Pinpoint the cell where the given text exists, returning its [X, Y] midpoint coordinate. 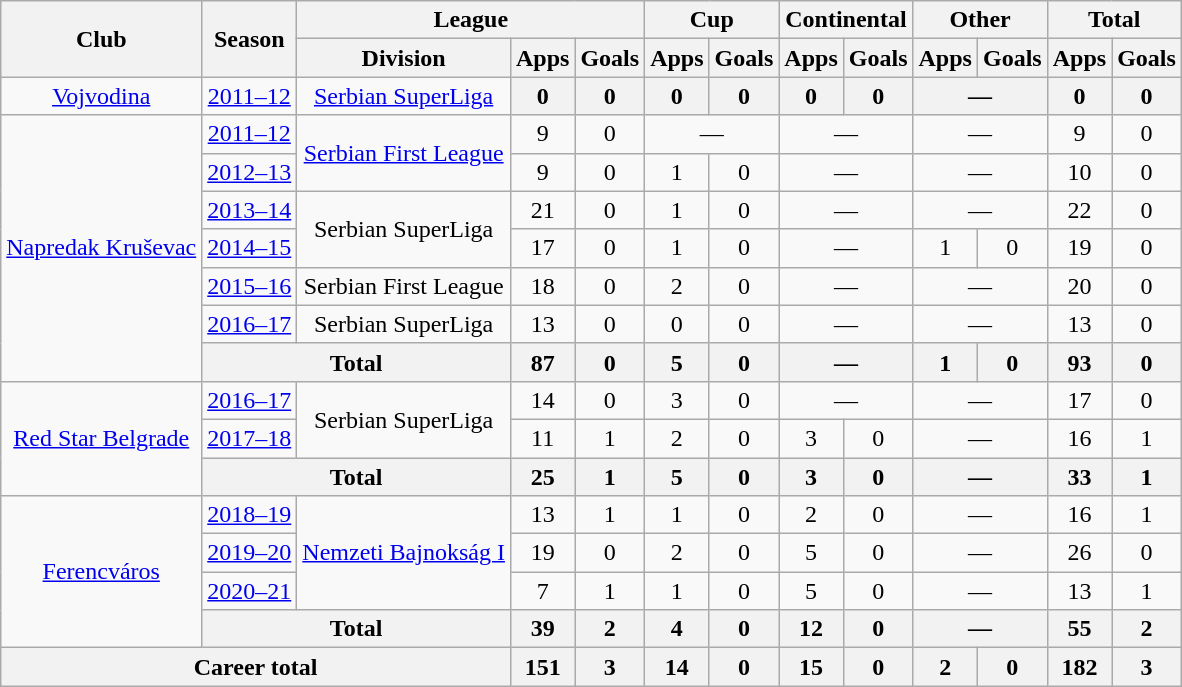
Red Star Belgrade [102, 438]
12 [811, 629]
4 [677, 629]
2019–20 [250, 553]
55 [1079, 629]
182 [1079, 667]
93 [1079, 362]
87 [542, 362]
Napredak Kruševac [102, 248]
33 [1079, 477]
39 [542, 629]
Continental [846, 20]
26 [1079, 553]
Cup [712, 20]
15 [811, 667]
2012–13 [250, 172]
7 [542, 591]
11 [542, 438]
Vojvodina [102, 96]
18 [542, 286]
League [471, 20]
Club [102, 39]
2015–16 [250, 286]
Ferencváros [102, 572]
151 [542, 667]
2014–15 [250, 248]
2020–21 [250, 591]
Other [980, 20]
20 [1079, 286]
10 [1079, 172]
2017–18 [250, 438]
Nemzeti Bajnokság I [404, 553]
Season [250, 39]
22 [1079, 210]
25 [542, 477]
Career total [256, 667]
Division [404, 58]
2013–14 [250, 210]
2018–19 [250, 515]
21 [542, 210]
